Extract the (x, y) coordinate from the center of the cell holding the provided text.  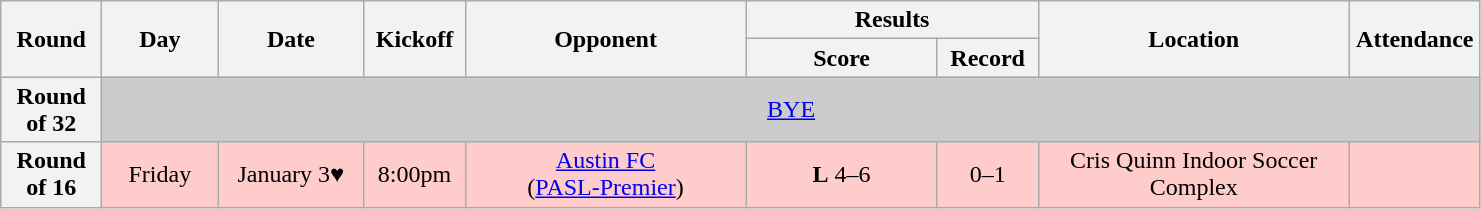
Kickoff (414, 39)
Opponent (606, 39)
0–1 (988, 174)
Day (160, 39)
Round (52, 39)
Attendance (1414, 39)
BYE (791, 110)
Date (291, 39)
Score (842, 58)
Location (1194, 39)
8:00pm (414, 174)
January 3♥ (291, 174)
Results (892, 20)
Cris Quinn Indoor Soccer Complex (1194, 174)
Friday (160, 174)
Round of 32 (52, 110)
Austin FC(PASL-Premier) (606, 174)
Record (988, 58)
L 4–6 (842, 174)
Round of 16 (52, 174)
